Determine the [X, Y] coordinate at the center of the cell enclosing the given text.  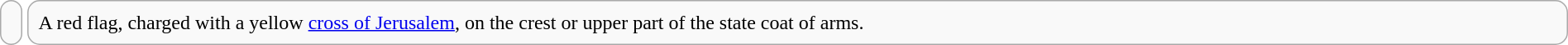
A red flag, charged with a yellow cross of Jerusalem, on the crest or upper part of the state coat of arms. [797, 22]
